From the cell containing the given text, extract its center point as (x, y) coordinate. 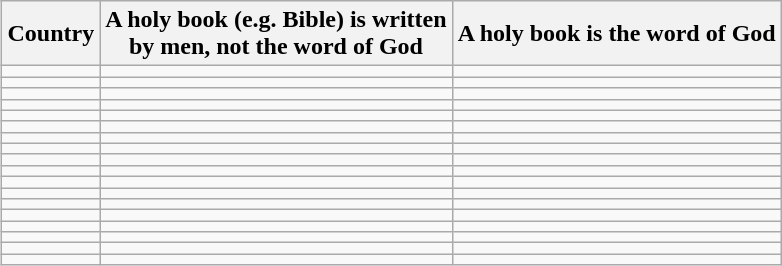
Country (51, 34)
A holy book (e.g. Bible) is written by men, not the word of God (276, 34)
A holy book is the word of God (616, 34)
